Identify which cell holds the provided text, then report its (x, y) central coordinate. 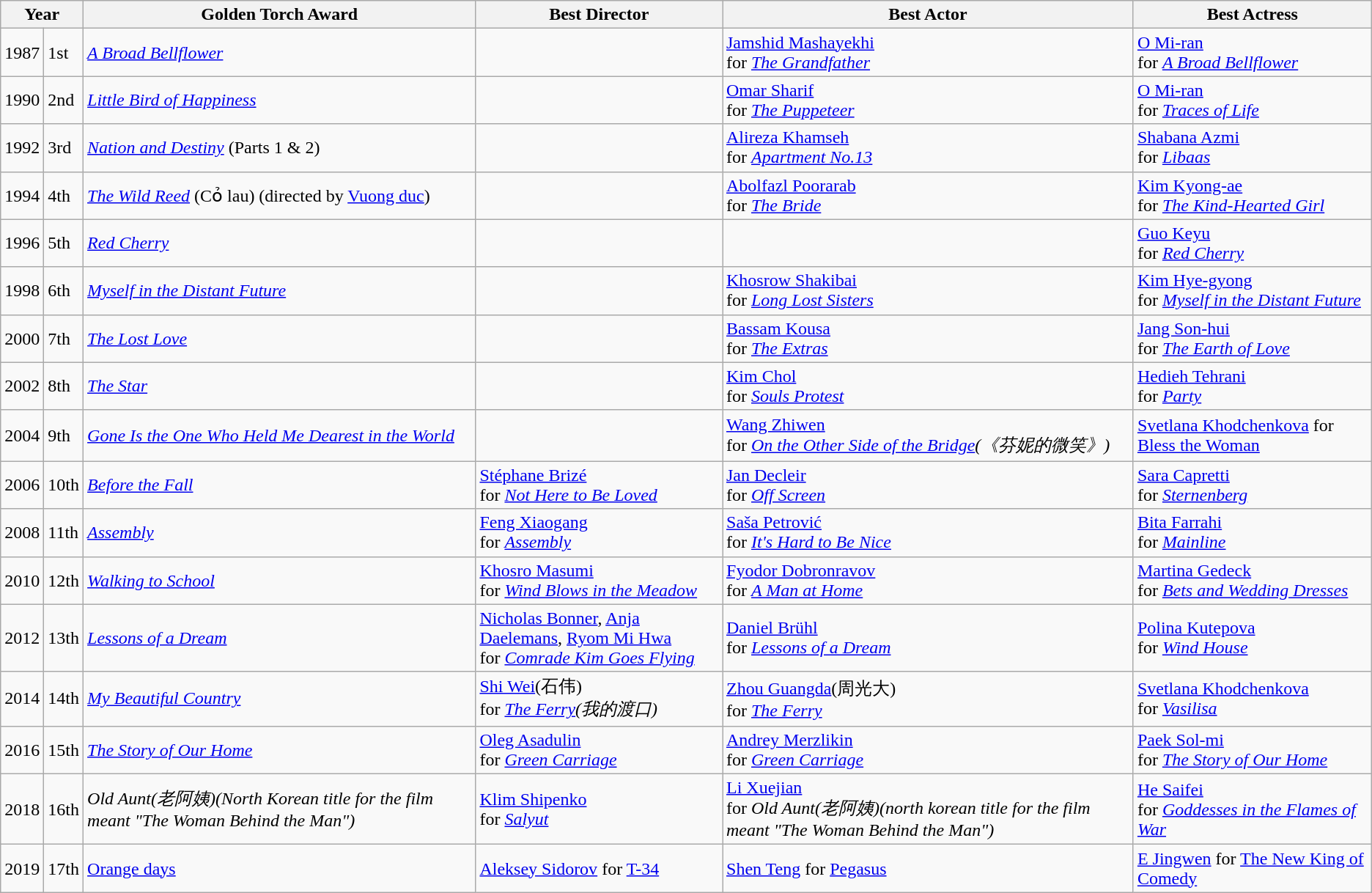
5th (64, 243)
2012 (22, 638)
Gone Is the One Who Held Me Dearest in the World (280, 436)
Shabana Azmifor Libaas (1252, 148)
Feng Xiaogangfor Assembly (600, 532)
3rd (64, 148)
Svetlana Khodchenkova for Bless the Woman (1252, 436)
Khosro Masumifor Wind Blows in the Meadow (600, 581)
2010 (22, 581)
1994 (22, 195)
Nicholas Bonner, Anja Daelemans, Ryom Mi Hwafor Comrade Kim Goes Flying (600, 638)
Sara Caprettifor Sternenberg (1252, 485)
Svetlana Khodchenkovafor Vasilisa (1252, 699)
E Jingwen for The New King of Comedy (1252, 868)
Best Actress (1252, 15)
Best Director (600, 15)
He Saifeifor Goddesses in the Flames of War (1252, 809)
Kim Cholfor Souls Protest (928, 386)
1987 (22, 53)
2019 (22, 868)
2000 (22, 339)
2008 (22, 532)
7th (64, 339)
Lessons of a Dream (280, 638)
Orange days (280, 868)
Little Bird of Happiness (280, 100)
O Mi-ranfor Traces of Life (1252, 100)
Stéphane Brizéfor Not Here to Be Loved (600, 485)
14th (64, 699)
2006 (22, 485)
Bita Farrahifor Mainline (1252, 532)
2018 (22, 809)
Zhou Guangda(周光大)for The Ferry (928, 699)
4th (64, 195)
13th (64, 638)
Omar Shariffor The Puppeteer (928, 100)
2016 (22, 749)
The Story of Our Home (280, 749)
1992 (22, 148)
Guo Keyufor Red Cherry (1252, 243)
Nation and Destiny (Parts 1 & 2) (280, 148)
Li Xuejianfor Old Aunt(老阿姨)(north korean title for the film meant "The Woman Behind the Man") (928, 809)
Paek Sol-mifor The Story of Our Home (1252, 749)
Saša Petrovićfor It's Hard to Be Nice (928, 532)
The Wild Reed (Cỏ lau) (directed by Vuong duc) (280, 195)
Oleg Asadulinfor Green Carriage (600, 749)
Red Cherry (280, 243)
2nd (64, 100)
O Mi-ranfor A Broad Bellflower (1252, 53)
1996 (22, 243)
Jang Son-huifor The Earth of Love (1252, 339)
16th (64, 809)
2002 (22, 386)
Alireza Khamsehfor Apartment No.13 (928, 148)
15th (64, 749)
Aleksey Sidorov for T-34 (600, 868)
Abolfazl Poorarabfor The Bride (928, 195)
Shen Teng for Pegasus (928, 868)
17th (64, 868)
The Lost Love (280, 339)
6th (64, 290)
Best Actor (928, 15)
11th (64, 532)
Before the Fall (280, 485)
Year (43, 15)
Assembly (280, 532)
A Broad Bellflower (280, 53)
Jamshid Mashayekhifor The Grandfather (928, 53)
Andrey Merzlikinfor Green Carriage (928, 749)
My Beautiful Country (280, 699)
2004 (22, 436)
1998 (22, 290)
2014 (22, 699)
Bassam Kousafor The Extras (928, 339)
10th (64, 485)
Polina Kutepovafor Wind House (1252, 638)
Walking to School (280, 581)
1990 (22, 100)
Shi Wei(石伟)for The Ferry(我的渡口) (600, 699)
Wang Zhiwenfor On the Other Side of the Bridge(《芬妮的微笑》) (928, 436)
Khosrow Shakibaifor Long Lost Sisters (928, 290)
Fyodor Dobronravovfor A Man at Home (928, 581)
Golden Torch Award (280, 15)
12th (64, 581)
Myself in the Distant Future (280, 290)
Martina Gedeckfor Bets and Wedding Dresses (1252, 581)
Jan Decleirfor Off Screen (928, 485)
Klim Shipenkofor Salyut (600, 809)
Hedieh Tehranifor Party (1252, 386)
9th (64, 436)
1st (64, 53)
Daniel Brühlfor Lessons of a Dream (928, 638)
Old Aunt(老阿姨)(North Korean title for the film meant "The Woman Behind the Man") (280, 809)
Kim Hye-gyongfor Myself in the Distant Future (1252, 290)
The Star (280, 386)
Kim Kyong-aefor The Kind-Hearted Girl (1252, 195)
8th (64, 386)
